Pinpoint the cell where the given text exists, returning its (X, Y) midpoint coordinate. 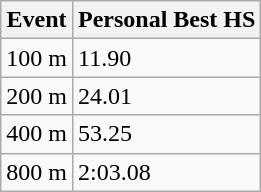
100 m (37, 58)
Event (37, 20)
11.90 (166, 58)
200 m (37, 96)
400 m (37, 134)
Personal Best HS (166, 20)
2:03.08 (166, 172)
800 m (37, 172)
53.25 (166, 134)
24.01 (166, 96)
